Provide the (X, Y) coordinate of the cell's center where the given text is located.  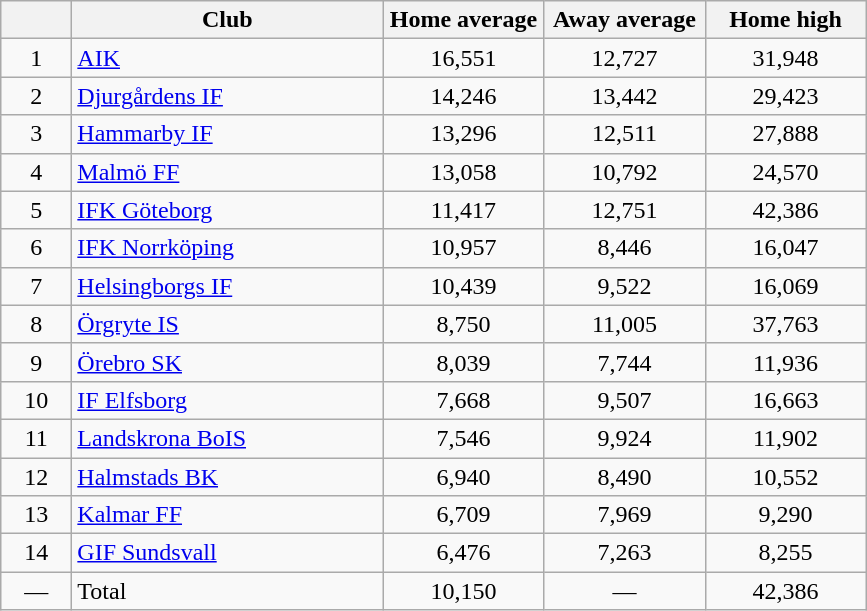
10,150 (464, 591)
6 (36, 248)
Home high (786, 20)
10,792 (624, 172)
8,039 (464, 362)
12,727 (624, 58)
IF Elfsborg (228, 400)
Landskrona BoIS (228, 438)
14 (36, 553)
13,296 (464, 134)
37,763 (786, 324)
2 (36, 96)
7,668 (464, 400)
13,442 (624, 96)
31,948 (786, 58)
7 (36, 286)
13,058 (464, 172)
8,255 (786, 553)
Club (228, 20)
9,290 (786, 515)
Malmö FF (228, 172)
10,957 (464, 248)
9,924 (624, 438)
16,047 (786, 248)
6,476 (464, 553)
12,511 (624, 134)
10,552 (786, 477)
13 (36, 515)
11,936 (786, 362)
7,263 (624, 553)
14,246 (464, 96)
Djurgårdens IF (228, 96)
Örebro SK (228, 362)
27,888 (786, 134)
AIK (228, 58)
7,546 (464, 438)
11,902 (786, 438)
5 (36, 210)
9,522 (624, 286)
Total (228, 591)
16,663 (786, 400)
12,751 (624, 210)
9 (36, 362)
6,940 (464, 477)
1 (36, 58)
IFK Göteborg (228, 210)
Away average (624, 20)
6,709 (464, 515)
16,069 (786, 286)
4 (36, 172)
Helsingborgs IF (228, 286)
11,417 (464, 210)
16,551 (464, 58)
Home average (464, 20)
8,446 (624, 248)
GIF Sundsvall (228, 553)
9,507 (624, 400)
8 (36, 324)
8,490 (624, 477)
10,439 (464, 286)
11 (36, 438)
Örgryte IS (228, 324)
Hammarby IF (228, 134)
24,570 (786, 172)
8,750 (464, 324)
Halmstads BK (228, 477)
29,423 (786, 96)
3 (36, 134)
12 (36, 477)
11,005 (624, 324)
Kalmar FF (228, 515)
7,744 (624, 362)
10 (36, 400)
IFK Norrköping (228, 248)
7,969 (624, 515)
